Identify which cell holds the provided text, then report its (x, y) central coordinate. 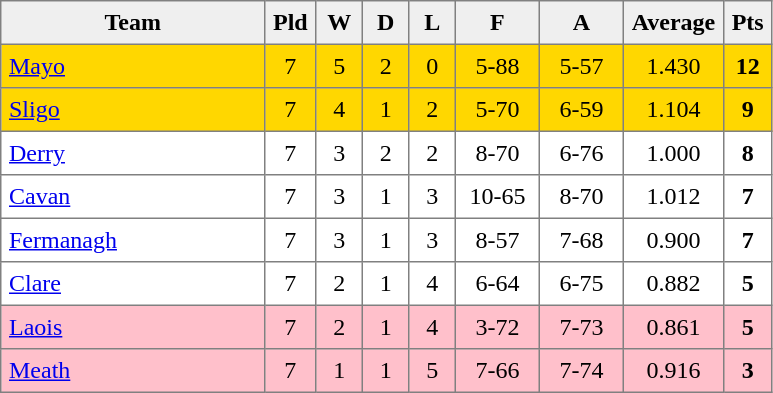
Cavan (133, 197)
6-64 (497, 284)
1.104 (673, 110)
7-74 (581, 371)
7-66 (497, 371)
F (497, 23)
Clare (133, 284)
0.916 (673, 371)
6-75 (581, 284)
6-76 (581, 153)
Fermanagh (133, 240)
12 (747, 66)
1.430 (673, 66)
7-68 (581, 240)
8-57 (497, 240)
Sligo (133, 110)
5-57 (581, 66)
Average (673, 23)
Laois (133, 327)
5-88 (497, 66)
6-59 (581, 110)
0.861 (673, 327)
10-65 (497, 197)
0.882 (673, 284)
3-72 (497, 327)
A (581, 23)
0.900 (673, 240)
8 (747, 153)
Meath (133, 371)
L (432, 23)
Mayo (133, 66)
9 (747, 110)
W (339, 23)
Team (133, 23)
Derry (133, 153)
1.012 (673, 197)
1.000 (673, 153)
Pld (290, 23)
0 (432, 66)
D (385, 23)
7-73 (581, 327)
5-70 (497, 110)
Pts (747, 23)
